For the text-containing cell, return its midpoint in [X, Y] coordinate format. 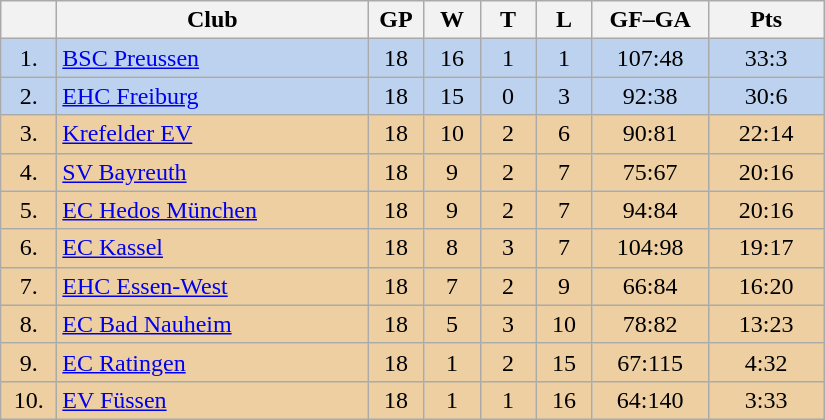
33:3 [766, 58]
T [508, 20]
10. [29, 400]
30:6 [766, 96]
EC Bad Nauheim [212, 324]
78:82 [650, 324]
13:23 [766, 324]
22:14 [766, 134]
66:84 [650, 286]
9. [29, 362]
EC Ratingen [212, 362]
5. [29, 210]
W [452, 20]
19:17 [766, 248]
4:32 [766, 362]
GP [396, 20]
EHC Freiburg [212, 96]
EV Füssen [212, 400]
90:81 [650, 134]
EHC Essen-West [212, 286]
8. [29, 324]
Pts [766, 20]
6. [29, 248]
GF–GA [650, 20]
67:115 [650, 362]
104:98 [650, 248]
92:38 [650, 96]
107:48 [650, 58]
1. [29, 58]
64:140 [650, 400]
0 [508, 96]
EC Hedos München [212, 210]
16:20 [766, 286]
SV Bayreuth [212, 172]
6 [564, 134]
3:33 [766, 400]
L [564, 20]
Krefelder EV [212, 134]
BSC Preussen [212, 58]
75:67 [650, 172]
Club [212, 20]
3. [29, 134]
8 [452, 248]
7. [29, 286]
4. [29, 172]
94:84 [650, 210]
EC Kassel [212, 248]
5 [452, 324]
2. [29, 96]
